For the text-containing cell, return its midpoint in [X, Y] coordinate format. 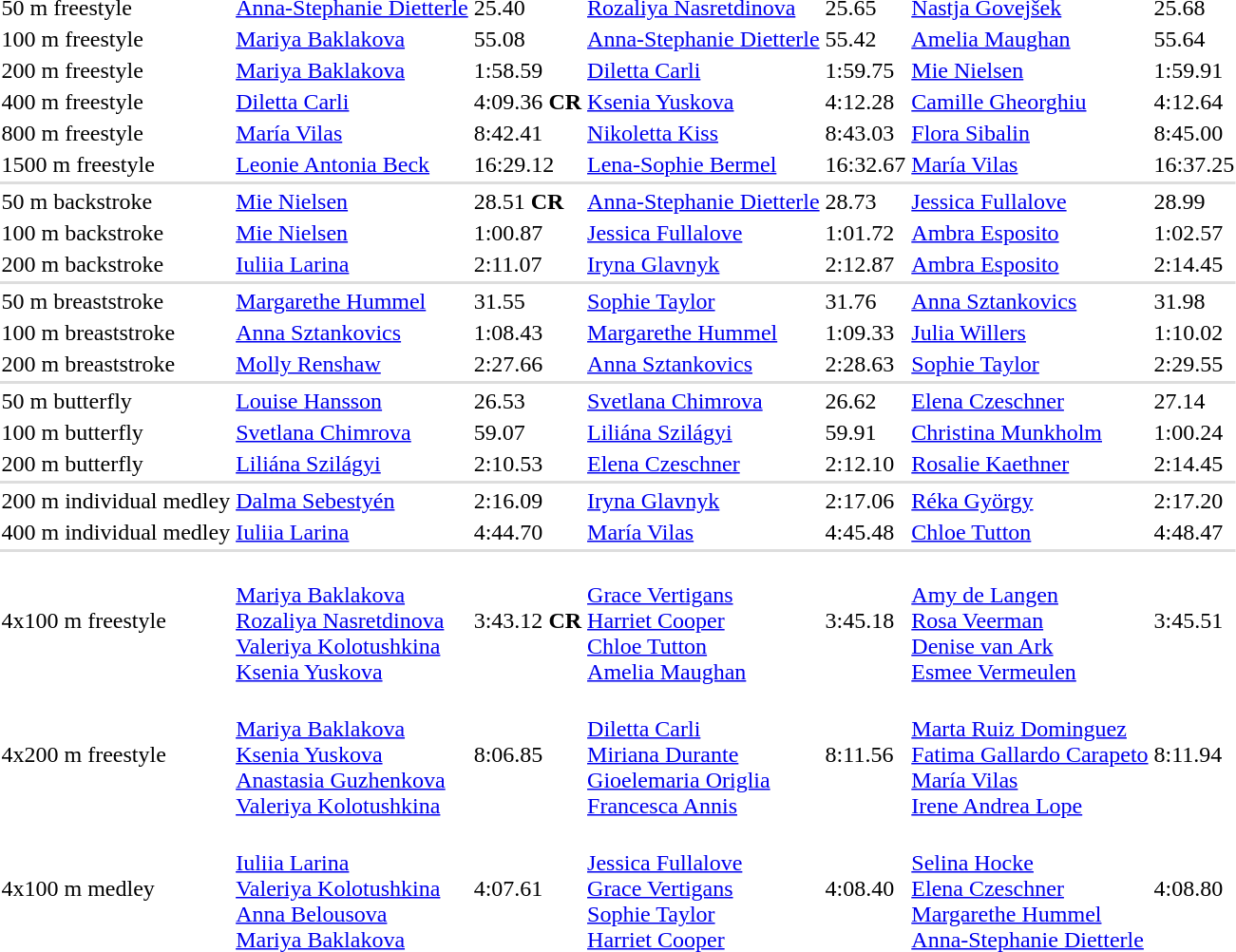
400 m freestyle [116, 102]
16:37.25 [1194, 164]
Molly Renshaw [352, 364]
2:12.10 [865, 464]
55.42 [865, 39]
Camille Gheorghiu [1030, 102]
4:44.70 [527, 532]
Diletta CarliMiriana DuranteGioelemaria OrigliaFrancesca Annis [704, 754]
Flora Sibalin [1030, 133]
1:59.75 [865, 70]
Réka György [1030, 501]
Mariya BaklakovaKsenia YuskovaAnastasia GuzhenkovaValeriya Kolotushkina [352, 754]
8:11.56 [865, 754]
2:17.20 [1194, 501]
28.73 [865, 201]
Julia Willers [1030, 333]
4x200 m freestyle [116, 754]
3:45.51 [1194, 620]
50 m butterfly [116, 401]
800 m freestyle [116, 133]
4:45.48 [865, 532]
2:10.53 [527, 464]
4:12.28 [865, 102]
8:42.41 [527, 133]
Louise Hansson [352, 401]
16:32.67 [865, 164]
Chloe Tutton [1030, 532]
26.62 [865, 401]
2:29.55 [1194, 364]
55.08 [527, 39]
Amy de LangenRosa VeermanDenise van ArkEsmee Vermeulen [1030, 620]
8:11.94 [1194, 754]
Christina Munkholm [1030, 432]
50 m breaststroke [116, 301]
27.14 [1194, 401]
200 m freestyle [116, 70]
100 m butterfly [116, 432]
Mariya BaklakovaRozaliya NasretdinovaValeriya KolotushkinaKsenia Yuskova [352, 620]
1:58.59 [527, 70]
55.64 [1194, 39]
3:43.12 CR [527, 620]
Ksenia Yuskova [704, 102]
2:28.63 [865, 364]
2:16.09 [527, 501]
2:27.66 [527, 364]
4:09.36 CR [527, 102]
100 m breaststroke [116, 333]
1:59.91 [1194, 70]
1:02.57 [1194, 233]
1:00.87 [527, 233]
200 m backstroke [116, 264]
59.91 [865, 432]
26.53 [527, 401]
2:17.06 [865, 501]
Marta Ruiz DominguezFatima Gallardo CarapetoMaría VilasIrene Andrea Lope [1030, 754]
100 m freestyle [116, 39]
1:10.02 [1194, 333]
4:48.47 [1194, 532]
100 m backstroke [116, 233]
Nikoletta Kiss [704, 133]
Rosalie Kaethner [1030, 464]
31.55 [527, 301]
Dalma Sebestyén [352, 501]
28.51 CR [527, 201]
16:29.12 [527, 164]
Lena-Sophie Bermel [704, 164]
8:06.85 [527, 754]
200 m butterfly [116, 464]
31.76 [865, 301]
1:00.24 [1194, 432]
31.98 [1194, 301]
8:43.03 [865, 133]
1:01.72 [865, 233]
200 m breaststroke [116, 364]
4:12.64 [1194, 102]
Grace VertigansHarriet CooperChloe TuttonAmelia Maughan [704, 620]
1500 m freestyle [116, 164]
1:09.33 [865, 333]
59.07 [527, 432]
2:11.07 [527, 264]
400 m individual medley [116, 532]
28.99 [1194, 201]
8:45.00 [1194, 133]
1:08.43 [527, 333]
3:45.18 [865, 620]
4x100 m freestyle [116, 620]
50 m backstroke [116, 201]
200 m individual medley [116, 501]
2:12.87 [865, 264]
Leonie Antonia Beck [352, 164]
Amelia Maughan [1030, 39]
